Determine the (x, y) coordinate at the center of the cell enclosing the given text.  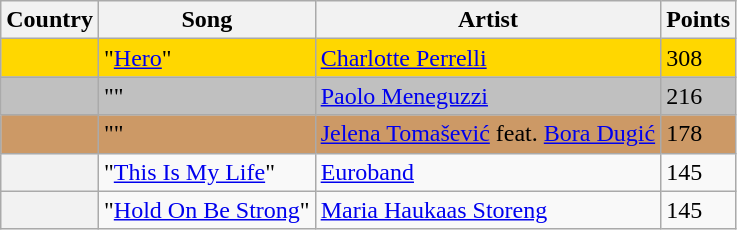
"Hold On Be Strong" (206, 210)
Charlotte Perrelli (488, 58)
Maria Haukaas Storeng (488, 210)
Jelena Tomašević feat. Bora Dugić (488, 134)
Euroband (488, 172)
178 (698, 134)
Song (206, 20)
Points (698, 20)
Country (50, 20)
"Hero" (206, 58)
"This Is My Life" (206, 172)
308 (698, 58)
Paolo Meneguzzi (488, 96)
216 (698, 96)
Artist (488, 20)
